Provide the (X, Y) coordinate of the cell's center where the given text is located.  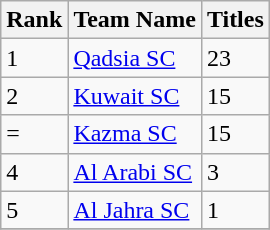
Team Name (135, 20)
Rank (34, 20)
Al Jahra SC (135, 210)
Qadsia SC (135, 58)
4 (34, 172)
Kuwait SC (135, 96)
3 (235, 172)
2 (34, 96)
Titles (235, 20)
23 (235, 58)
Kazma SC (135, 134)
Al Arabi SC (135, 172)
= (34, 134)
5 (34, 210)
